Find where the given text appears and provide that cell's center as (X, Y) coordinate. 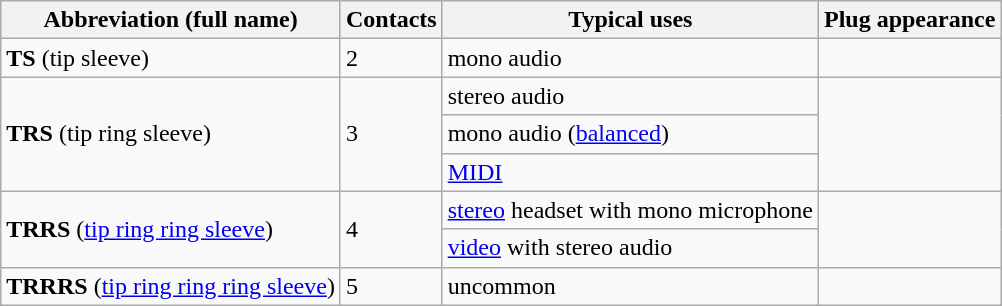
5 (391, 286)
Plug appearance (909, 20)
Typical uses (630, 20)
TRS (tip ring sleeve) (171, 134)
TRRRS (tip ring ring ring sleeve) (171, 286)
Abbreviation (full name) (171, 20)
stereo headset with mono microphone (630, 210)
3 (391, 134)
Contacts (391, 20)
mono audio (630, 58)
TS (tip sleeve) (171, 58)
MIDI (630, 172)
TRRS (tip ring ring sleeve) (171, 229)
stereo audio (630, 96)
4 (391, 229)
mono audio (balanced) (630, 134)
video with stereo audio (630, 248)
uncommon (630, 286)
2 (391, 58)
